Detect which cell encompasses the target text, then output its (X, Y) center coordinate. 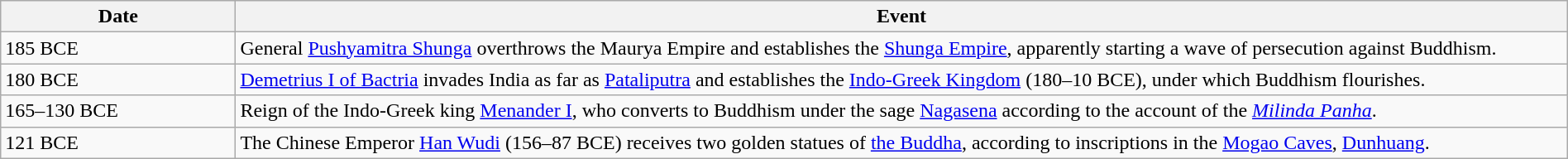
185 BCE (118, 48)
121 BCE (118, 142)
Reign of the Indo-Greek king Menander I, who converts to Buddhism under the sage Nagasena according to the account of the Milinda Panha. (901, 111)
Date (118, 17)
180 BCE (118, 79)
165–130 BCE (118, 111)
The Chinese Emperor Han Wudi (156–87 BCE) receives two golden statues of the Buddha, according to inscriptions in the Mogao Caves, Dunhuang. (901, 142)
Demetrius I of Bactria invades India as far as Pataliputra and establishes the Indo-Greek Kingdom (180–10 BCE), under which Buddhism flourishes. (901, 79)
Event (901, 17)
